Detect which cell encompasses the target text, then output its (x, y) center coordinate. 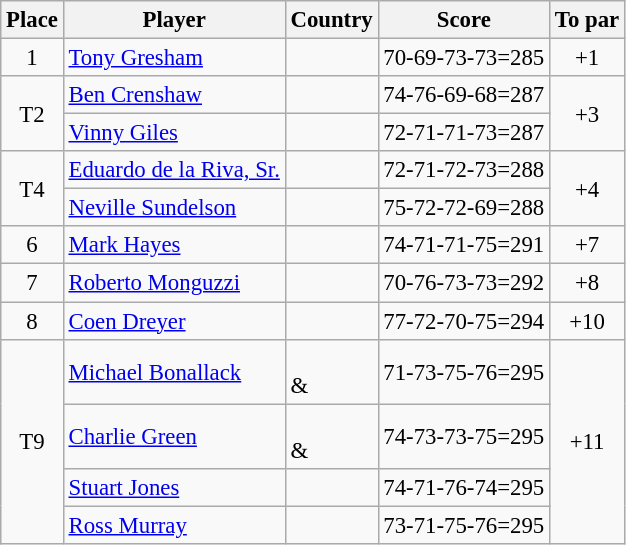
+8 (588, 283)
1 (32, 58)
Coen Dreyer (174, 321)
74-76-69-68=287 (464, 95)
72-71-72-73=288 (464, 170)
75-72-72-69=288 (464, 208)
73-71-75-76=295 (464, 525)
74-71-71-75=291 (464, 245)
+1 (588, 58)
+4 (588, 188)
Player (174, 20)
71-73-75-76=295 (464, 372)
Stuart Jones (174, 487)
Michael Bonallack (174, 372)
Roberto Monguzzi (174, 283)
Country (332, 20)
Eduardo de la Riva, Sr. (174, 170)
72-71-71-73=287 (464, 133)
7 (32, 283)
To par (588, 20)
Score (464, 20)
T2 (32, 114)
Charlie Green (174, 436)
Mark Hayes (174, 245)
70-69-73-73=285 (464, 58)
Vinny Giles (174, 133)
Ross Murray (174, 525)
Place (32, 20)
Tony Gresham (174, 58)
Ben Crenshaw (174, 95)
T9 (32, 441)
70-76-73-73=292 (464, 283)
6 (32, 245)
77-72-70-75=294 (464, 321)
74-73-73-75=295 (464, 436)
+3 (588, 114)
8 (32, 321)
+11 (588, 441)
Neville Sundelson (174, 208)
74-71-76-74=295 (464, 487)
+10 (588, 321)
+7 (588, 245)
T4 (32, 188)
